Pinpoint the cell where the given text exists, returning its (X, Y) midpoint coordinate. 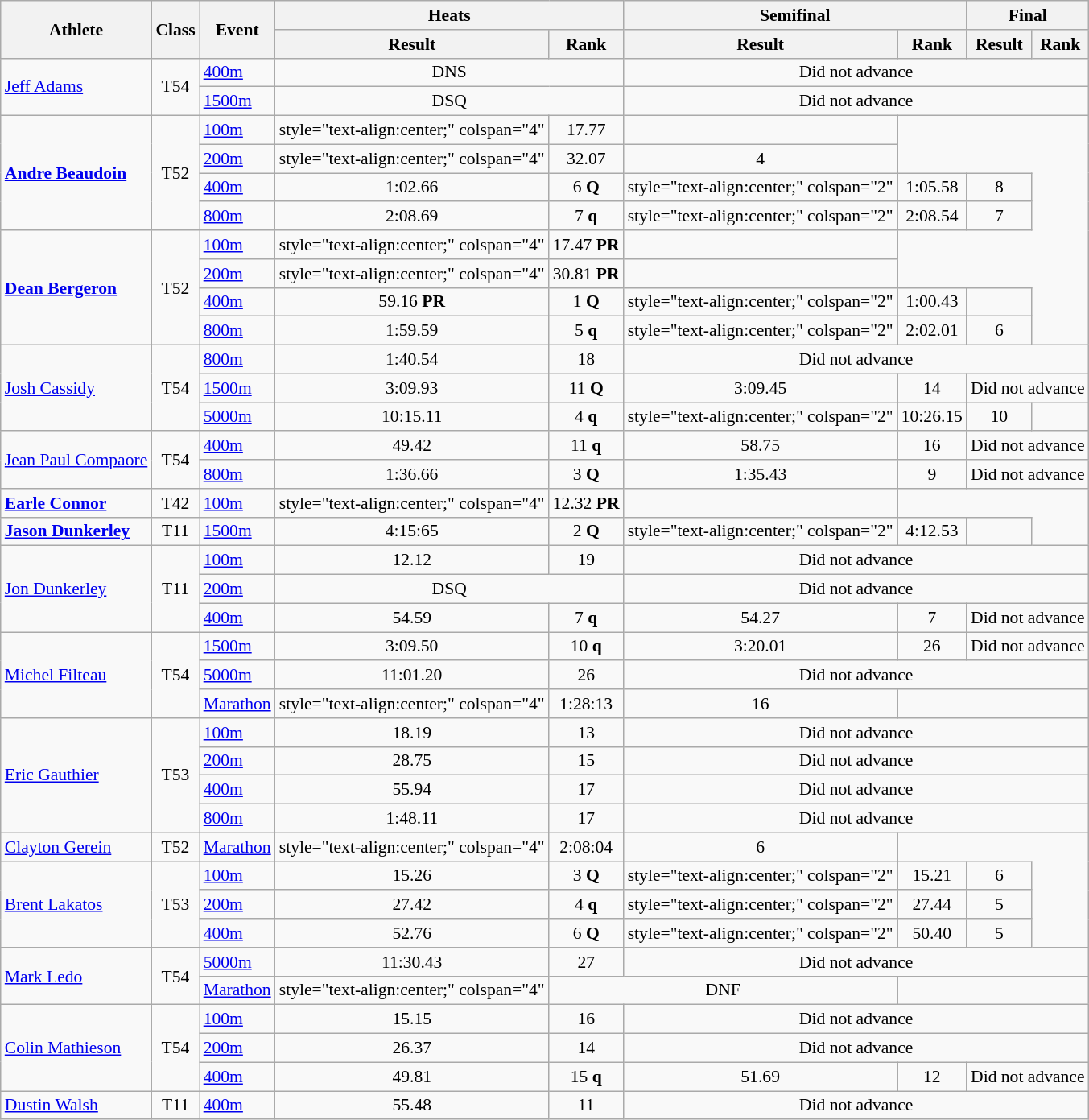
4:12.53 (932, 531)
Final (1028, 15)
55.94 (412, 790)
2:02.01 (932, 331)
Eric Gauthier (76, 775)
50.40 (932, 933)
1:02.66 (412, 188)
15 q (586, 1077)
59.16 PR (412, 302)
Athlete (76, 29)
27 (586, 962)
Michel Filteau (76, 675)
17.47 PR (586, 245)
10:15.11 (412, 417)
1:28:13 (586, 704)
Class (175, 29)
T42 (175, 503)
17.77 (586, 130)
4 (761, 159)
15 (586, 761)
12 (932, 1077)
1:59.59 (412, 331)
Jason Dunkerley (76, 531)
2 Q (586, 531)
49.42 (412, 446)
Mark Ledo (76, 976)
Event (237, 29)
10 (1000, 417)
11 (586, 1106)
9 (932, 474)
10:26.15 (932, 417)
Dustin Walsh (76, 1106)
55.48 (412, 1106)
54.27 (761, 618)
Heats (449, 15)
54.59 (412, 618)
Clayton Gerein (76, 847)
1:40.54 (412, 360)
Semifinal (795, 15)
1:35.43 (761, 474)
12.32 PR (586, 503)
11:01.20 (412, 676)
18.19 (412, 733)
Dean Bergeron (76, 287)
11 q (586, 446)
13 (586, 733)
1:05.58 (932, 188)
27.44 (932, 905)
8 (1000, 188)
58.75 (761, 446)
3:20.01 (761, 647)
52.76 (412, 933)
27.42 (412, 905)
18 (586, 360)
Andre Beaudoin (76, 173)
32.07 (586, 159)
30.81 PR (586, 274)
1:00.43 (932, 302)
19 (586, 560)
11:30.43 (412, 962)
2:08.54 (932, 217)
3:09.93 (412, 388)
49.81 (412, 1077)
Earle Connor (76, 503)
51.69 (761, 1077)
11 Q (586, 388)
15.26 (412, 876)
Jon Dunkerley (76, 589)
DNF (723, 990)
Colin Mathieson (76, 1048)
12.12 (412, 560)
15.21 (932, 876)
26.37 (412, 1048)
1:36.66 (412, 474)
4:15:65 (412, 531)
28.75 (412, 761)
DNS (449, 72)
Jean Paul Compaore (76, 461)
Jeff Adams (76, 87)
5 q (586, 331)
1:48.11 (412, 819)
Josh Cassidy (76, 388)
10 q (586, 647)
3:09.45 (761, 388)
15.15 (412, 1019)
Brent Lakatos (76, 905)
2:08.69 (412, 217)
2:08:04 (586, 847)
1 Q (586, 302)
3:09.50 (412, 647)
